Output the [x, y] coordinate of the center of the cell containing the given text.  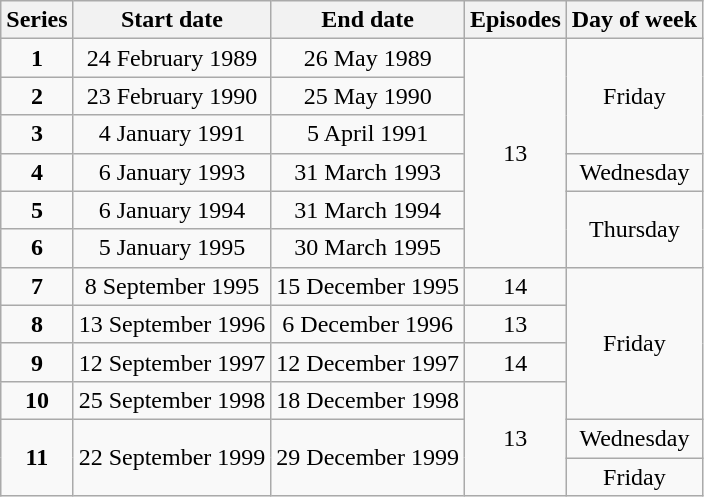
25 September 1998 [172, 400]
6 December 1996 [368, 324]
6 [37, 248]
8 September 1995 [172, 286]
24 February 1989 [172, 58]
2 [37, 96]
15 December 1995 [368, 286]
6 January 1993 [172, 172]
18 December 1998 [368, 400]
Day of week [634, 20]
1 [37, 58]
7 [37, 286]
5 April 1991 [368, 134]
5 January 1995 [172, 248]
26 May 1989 [368, 58]
6 January 1994 [172, 210]
23 February 1990 [172, 96]
12 September 1997 [172, 362]
25 May 1990 [368, 96]
31 March 1993 [368, 172]
29 December 1999 [368, 457]
Series [37, 20]
Start date [172, 20]
End date [368, 20]
13 September 1996 [172, 324]
4 January 1991 [172, 134]
5 [37, 210]
Episodes [515, 20]
30 March 1995 [368, 248]
3 [37, 134]
12 December 1997 [368, 362]
4 [37, 172]
9 [37, 362]
31 March 1994 [368, 210]
10 [37, 400]
8 [37, 324]
11 [37, 457]
Thursday [634, 229]
22 September 1999 [172, 457]
